Search for the cell housing the specified text and yield its [x, y] center coordinate. 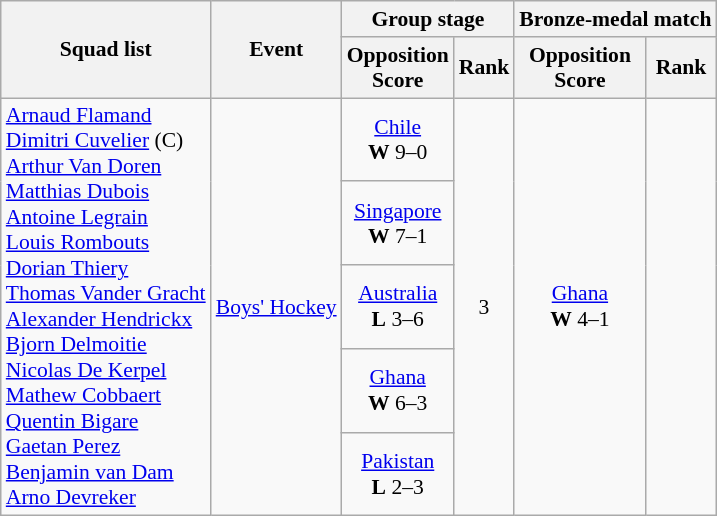
Squad list [106, 50]
Event [276, 50]
Ghana W 4–1 [580, 307]
Bronze-medal match [615, 19]
Singapore W 7–1 [398, 224]
3 [484, 307]
Group stage [428, 19]
Boys' Hockey [276, 307]
Chile W 9–0 [398, 140]
Ghana W 6–3 [398, 391]
Australia L 3–6 [398, 307]
Pakistan L 2–3 [398, 474]
